Find where the given text appears and provide that cell's center as (x, y) coordinate. 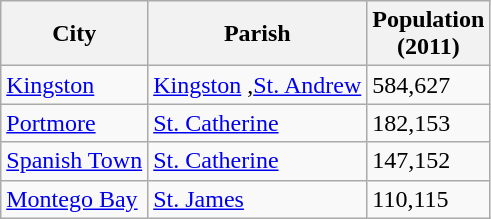
110,115 (428, 199)
Parish (258, 34)
Kingston ,St. Andrew (258, 85)
St. James (258, 199)
182,153 (428, 123)
Montego Bay (74, 199)
Portmore (74, 123)
147,152 (428, 161)
584,627 (428, 85)
Kingston (74, 85)
City (74, 34)
Population(2011) (428, 34)
Spanish Town (74, 161)
